Find where the given text appears and provide that cell's center as [X, Y] coordinate. 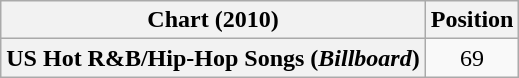
US Hot R&B/Hip-Hop Songs (Billboard) [213, 58]
Chart (2010) [213, 20]
Position [472, 20]
69 [472, 58]
